Scan for the cell matching the given text and deliver its (x, y) coordinate at center. 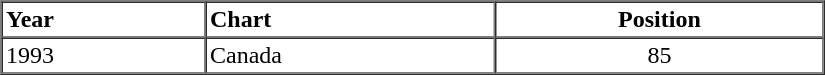
85 (659, 56)
Year (104, 20)
Position (659, 20)
Chart (351, 20)
Canada (351, 56)
1993 (104, 56)
